Extract the [X, Y] coordinate from the center of the cell holding the provided text.  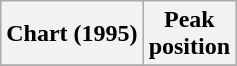
Peakposition [189, 34]
Chart (1995) [72, 34]
